From the cell containing the given text, extract its center point as (x, y) coordinate. 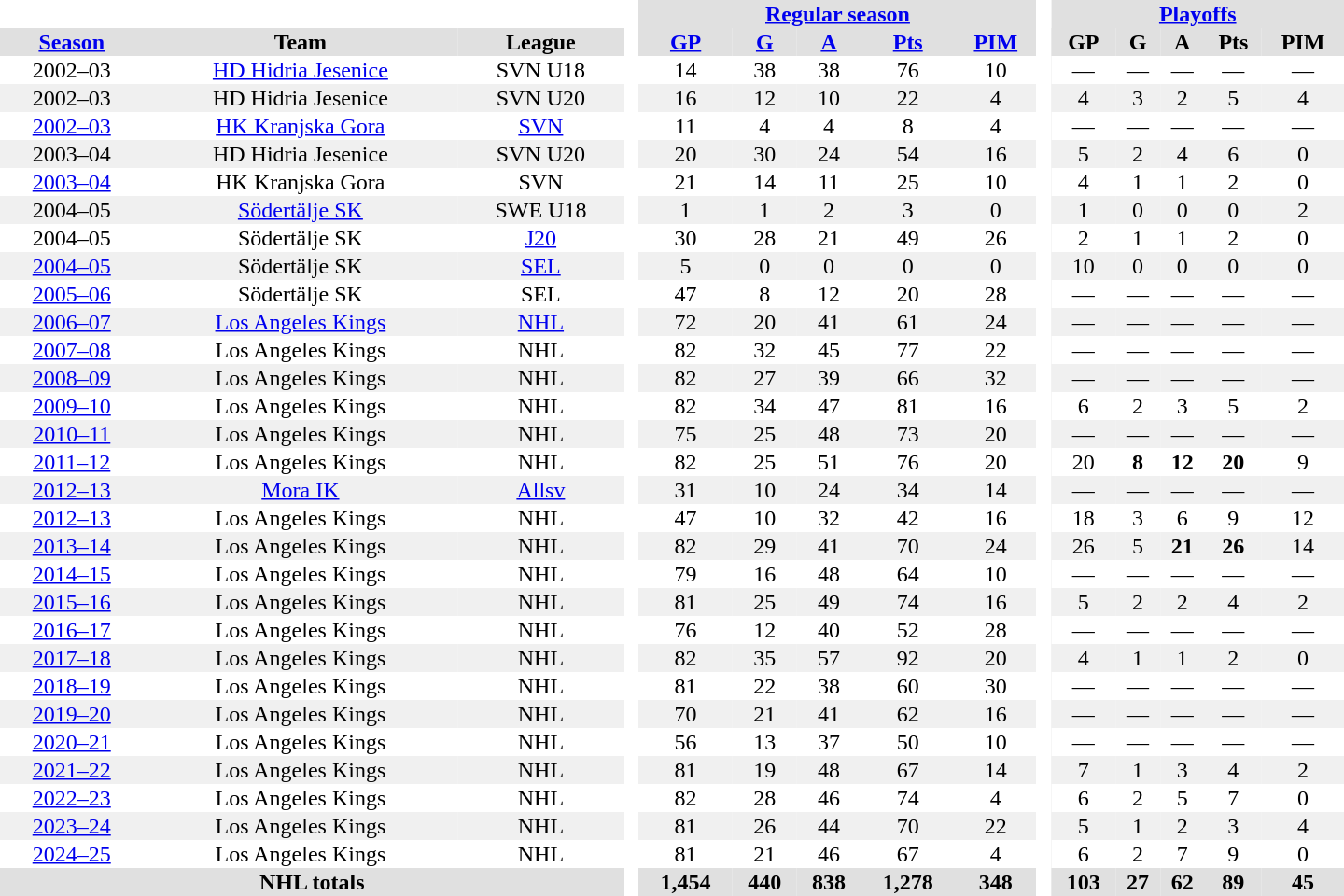
J20 (540, 238)
Playoffs (1197, 14)
54 (907, 154)
2013–14 (71, 546)
29 (765, 546)
838 (829, 882)
Team (301, 42)
2007–08 (71, 350)
89 (1234, 882)
Regular season (837, 14)
2015–16 (71, 602)
SVN U18 (540, 70)
1,278 (907, 882)
35 (765, 658)
18 (1083, 518)
75 (685, 434)
103 (1083, 882)
40 (829, 630)
2008–09 (71, 378)
2006–07 (71, 322)
39 (829, 378)
2023–24 (71, 826)
1,454 (685, 882)
2019–20 (71, 714)
2024–25 (71, 854)
52 (907, 630)
64 (907, 574)
2021–22 (71, 770)
60 (907, 686)
SWE U18 (540, 210)
77 (907, 350)
2009–10 (71, 406)
348 (996, 882)
2011–12 (71, 462)
League (540, 42)
66 (907, 378)
2017–18 (71, 658)
2022–23 (71, 798)
57 (829, 658)
56 (685, 742)
13 (765, 742)
92 (907, 658)
2018–19 (71, 686)
44 (829, 826)
Allsv (540, 490)
440 (765, 882)
79 (685, 574)
42 (907, 518)
37 (829, 742)
2020–21 (71, 742)
2010–11 (71, 434)
NHL totals (312, 882)
2014–15 (71, 574)
72 (685, 322)
2016–17 (71, 630)
Mora IK (301, 490)
73 (907, 434)
50 (907, 742)
51 (829, 462)
61 (907, 322)
19 (765, 770)
31 (685, 490)
2005–06 (71, 294)
Season (71, 42)
